Determine the (x, y) coordinate at the center of the cell enclosing the given text.  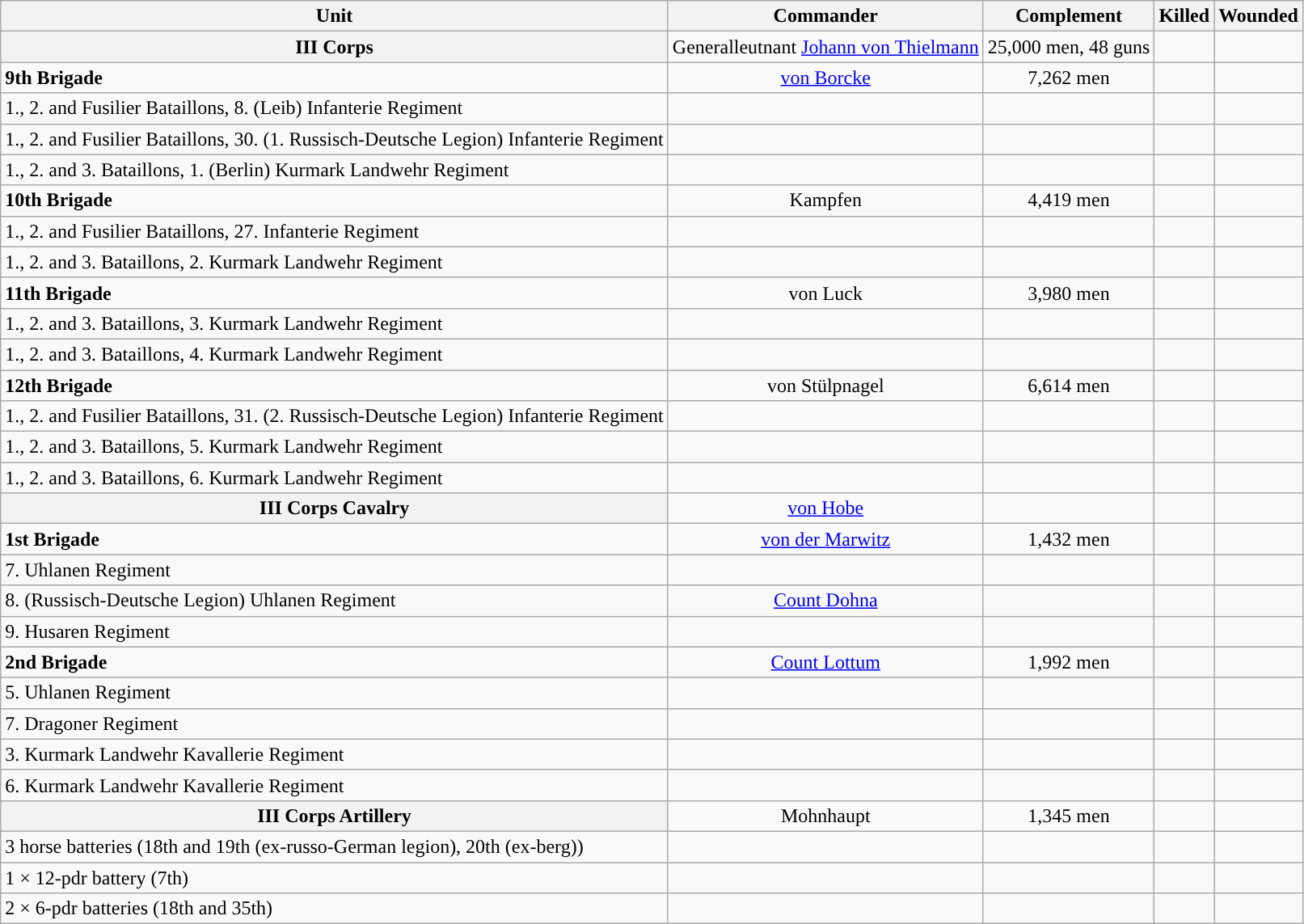
von Hobe (825, 508)
1st Brigade (335, 539)
von der Marwitz (825, 539)
Kampfen (825, 200)
12th Brigade (335, 386)
Count Dohna (825, 601)
11th Brigade (335, 293)
1., 2. and Fusilier Bataillons, 8. (Leib) Infanterie Regiment (335, 108)
Unit (335, 16)
2nd Brigade (335, 662)
Mohnhaupt (825, 816)
6,614 men (1069, 386)
1., 2. and 3. Bataillons, 3. Kurmark Landwehr Regiment (335, 323)
Wounded (1259, 16)
1,345 men (1069, 816)
3,980 men (1069, 293)
9. Husaren Regiment (335, 631)
Commander (825, 16)
4,419 men (1069, 200)
1., 2. and 3. Bataillons, 2. Kurmark Landwehr Regiment (335, 262)
7. Uhlanen Regiment (335, 570)
1., 2. and 3. Bataillons, 1. (Berlin) Kurmark Landwehr Regiment (335, 170)
von Luck (825, 293)
Count Lottum (825, 662)
6. Kurmark Landwehr Kavallerie Regiment (335, 785)
1., 2. and Fusilier Bataillons, 30. (1. Russisch-Deutsche Legion) Infanterie Regiment (335, 139)
10th Brigade (335, 200)
III Corps (335, 47)
1., 2. and 3. Bataillons, 5. Kurmark Landwehr Regiment (335, 447)
1,992 men (1069, 662)
von Stülpnagel (825, 386)
Killed (1184, 16)
25,000 men, 48 guns (1069, 47)
1,432 men (1069, 539)
3 horse batteries (18th and 19th (ex-russo-German legion), 20th (ex-berg)) (335, 846)
7,262 men (1069, 78)
3. Kurmark Landwehr Kavallerie Regiment (335, 754)
1 × 12-pdr battery (7th) (335, 877)
8. (Russisch-Deutsche Legion) Uhlanen Regiment (335, 601)
1., 2. and 3. Bataillons, 6. Kurmark Landwehr Regiment (335, 478)
1., 2. and Fusilier Bataillons, 31. (2. Russisch-Deutsche Legion) Infanterie Regiment (335, 416)
1., 2. and 3. Bataillons, 4. Kurmark Landwehr Regiment (335, 354)
Complement (1069, 16)
III Corps Artillery (335, 816)
von Borcke (825, 78)
Generalleutnant Johann von Thielmann (825, 47)
5. Uhlanen Regiment (335, 693)
2 × 6-pdr batteries (18th and 35th) (335, 909)
7. Dragoner Regiment (335, 724)
9th Brigade (335, 78)
1., 2. and Fusilier Bataillons, 27. Infanterie Regiment (335, 231)
III Corps Cavalry (335, 508)
